Return (x, y) of the center of cell containing provided text 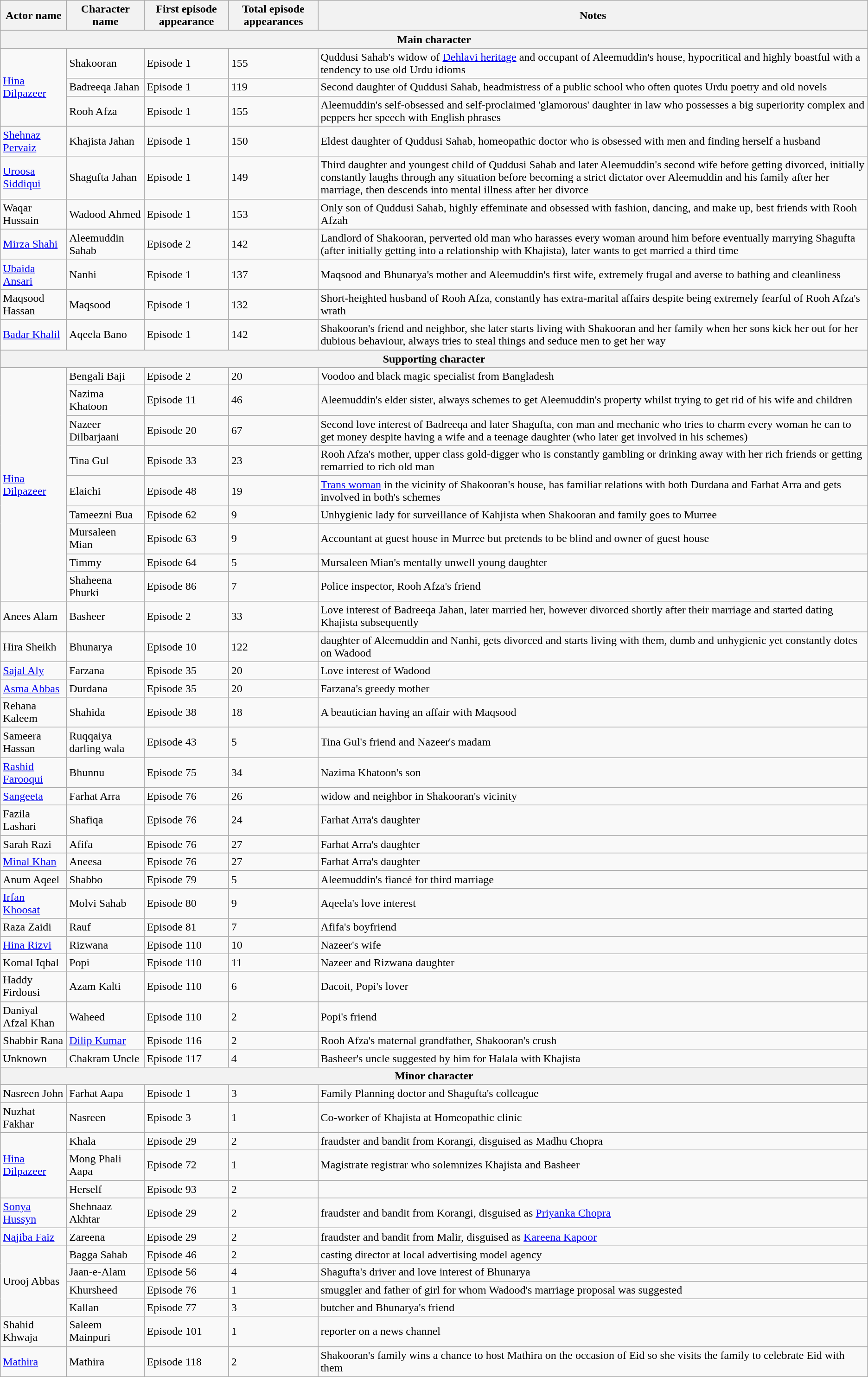
Fazila Lashari (33, 821)
Dacoit, Popi's lover (593, 987)
Episode 80 (186, 903)
Episode 93 (186, 1189)
Episode 117 (186, 1058)
butcher and Bhunarya's friend (593, 1307)
Episode 43 (186, 742)
23 (274, 461)
Shabbo (106, 880)
Unknown (33, 1058)
Episode 3 (186, 1117)
Episode 11 (186, 401)
Accountant at guest house in Murree but pretends to be blind and owner of guest house (593, 539)
Shabbir Rana (33, 1040)
Uroosa Siddiqui (33, 178)
Rehana Kaleem (33, 712)
Nazima Khatoon's son (593, 772)
Raza Zaidi (33, 927)
Short-heighted husband of Rooh Afza, constantly has extra-marital affairs despite being extremely fearful of Rooh Afza's wrath (593, 304)
Badreeqa Jahan (106, 87)
Magistrate registrar who solemnizes Khajista and Basheer (593, 1166)
Afifa (106, 844)
Shahid Khwaja (33, 1332)
11 (274, 963)
Main character (434, 39)
Najiba Faiz (33, 1237)
34 (274, 772)
Zareena (106, 1237)
Dilip Kumar (106, 1040)
Episode 116 (186, 1040)
Basheer (106, 617)
Wadood Ahmed (106, 214)
Unhygienic lady for surveillance of Kahjista when Shakooran and family goes to Murree (593, 515)
10 (274, 945)
Episode 63 (186, 539)
Nazeer Dilbarjaani (106, 430)
Maqsood and Bhunarya's mother and Aleemuddin's first wife, extremely frugal and averse to bathing and cleanliness (593, 274)
Shehnaz Pervaiz (33, 141)
Mursaleen Mian (106, 539)
Sameera Hassan (33, 742)
Tina Gul's friend and Nazeer's madam (593, 742)
Total episode appearances (274, 16)
Shaheena Phurki (106, 586)
Nasreen John (33, 1093)
Aleemuddin's fiancé for third marriage (593, 880)
Episode 64 (186, 562)
Komal Iqbal (33, 963)
Second daughter of Quddusi Sahab, headmistress of a public school who often quotes Urdu poetry and old novels (593, 87)
Episode 86 (186, 586)
Molvi Sahab (106, 903)
fraudster and bandit from Korangi, disguised as Madhu Chopra (593, 1141)
Maqsood Hassan (33, 304)
reporter on a news channel (593, 1332)
daughter of Aleemuddin and Nanhi, gets divorced and starts living with them, dumb and unhygienic yet constantly dotes on Wadood (593, 646)
Mong Phali Aapa (106, 1166)
Anum Aqeel (33, 880)
Character name (106, 16)
fraudster and bandit from Malir, disguised as Kareena Kapoor (593, 1237)
Voodoo and black magic specialist from Bangladesh (593, 376)
Minal Khan (33, 862)
Waqar Hussain (33, 214)
Elaichi (106, 491)
122 (274, 646)
Timmy (106, 562)
Episode 56 (186, 1272)
Nuzhat Fakhar (33, 1117)
Aqeela's love interest (593, 903)
Eldest daughter of Quddusi Sahab, homeopathic doctor who is obsessed with men and finding herself a husband (593, 141)
Notes (593, 16)
smuggler and father of girl for whom Wadood's marriage proposal was suggested (593, 1290)
Shahida (106, 712)
Chakram Uncle (106, 1058)
A beautician having an affair with Maqsood (593, 712)
Family Planning doctor and Shagufta's colleague (593, 1093)
Shagufta's driver and love interest of Bhunarya (593, 1272)
Kallan (106, 1307)
Nazima Khatoon (106, 401)
Khursheed (106, 1290)
Maqsood (106, 304)
18 (274, 712)
Episode 10 (186, 646)
Tina Gul (106, 461)
Love interest of Badreeqa Jahan, later married her, however divorced shortly after their marriage and started dating Khajista subsequently (593, 617)
Shakooran (106, 63)
Aleemuddin's elder sister, always schemes to get Aleemuddin's property whilst trying to get rid of his wife and children (593, 401)
Nazeer's wife (593, 945)
Episode 72 (186, 1166)
Episode 48 (186, 491)
Farhat Arra (106, 797)
Farzana's greedy mother (593, 688)
Khajista Jahan (106, 141)
Shakooran's family wins a chance to host Mathira on the occasion of Eid so she visits the family to celebrate Eid with them (593, 1361)
Anees Alam (33, 617)
Sajal Aly (33, 670)
Shagufta Jahan (106, 178)
132 (274, 304)
33 (274, 617)
fraudster and bandit from Korangi, disguised as Priyanka Chopra (593, 1213)
Rashid Farooqui (33, 772)
Mirza Shahi (33, 244)
Bengali Baji (106, 376)
Episode 75 (186, 772)
Irfan Khoosat (33, 903)
Aleemuddin Sahab (106, 244)
Asma Abbas (33, 688)
widow and neighbor in Shakooran's vicinity (593, 797)
Episode 81 (186, 927)
Ruqqaiya darling wala (106, 742)
Episode 20 (186, 430)
46 (274, 401)
Quddusi Sahab's widow of Dehlavi heritage and occupant of Aleemuddin's house, hypocritical and highly boastful with a tendency to use old Urdu idioms (593, 63)
Love interest of Wadood (593, 670)
Farzana (106, 670)
Nasreen (106, 1117)
Azam Kalti (106, 987)
Sarah Razi (33, 844)
Popi's friend (593, 1016)
Bhunarya (106, 646)
Bagga Sahab (106, 1255)
26 (274, 797)
Herself (106, 1189)
Episode 77 (186, 1307)
137 (274, 274)
Mursaleen Mian's mentally unwell young daughter (593, 562)
149 (274, 178)
Episode 101 (186, 1332)
Waheed (106, 1016)
119 (274, 87)
Badar Khalil (33, 335)
6 (274, 987)
Haddy Firdousi (33, 987)
Sonya Hussyn (33, 1213)
Ubaida Ansari (33, 274)
Police inspector, Rooh Afza's friend (593, 586)
Episode 38 (186, 712)
Episode 118 (186, 1361)
Nanhi (106, 274)
153 (274, 214)
First episode appearance (186, 16)
Nazeer and Rizwana daughter (593, 963)
Episode 62 (186, 515)
Popi (106, 963)
19 (274, 491)
Farhat Aapa (106, 1093)
Supporting character (434, 358)
Aneesa (106, 862)
Rooh Afza (106, 111)
Episode 79 (186, 880)
Shafiqa (106, 821)
Aqeela Bano (106, 335)
Bhunnu (106, 772)
casting director at local advertising model agency (593, 1255)
Episode 46 (186, 1255)
Saleem Mainpuri (106, 1332)
Rauf (106, 927)
Urooj Abbas (33, 1281)
Rooh Afza's maternal grandfather, Shakooran's crush (593, 1040)
Rooh Afza's mother, upper class gold-digger who is constantly gambling or drinking away with her rich friends or getting remarried to rich old man (593, 461)
Actor name (33, 16)
Afifa's boyfriend (593, 927)
Durdana (106, 688)
24 (274, 821)
Rizwana (106, 945)
67 (274, 430)
Minor character (434, 1076)
Jaan-e-Alam (106, 1272)
Sangeeta (33, 797)
Shehnaaz Akhtar (106, 1213)
Trans woman in the vicinity of Shakooran's house, has familiar relations with both Durdana and Farhat Arra and gets involved in both's schemes (593, 491)
Basheer's uncle suggested by him for Halala with Khajista (593, 1058)
150 (274, 141)
Hina Rizvi (33, 945)
Hira Sheikh (33, 646)
Daniyal Afzal Khan (33, 1016)
Only son of Quddusi Sahab, highly effeminate and obsessed with fashion, dancing, and make up, best friends with Rooh Afzah (593, 214)
Khala (106, 1141)
Episode 33 (186, 461)
Co-worker of Khajista at Homeopathic clinic (593, 1117)
Tameezni Bua (106, 515)
